Extract the (x, y) coordinate from the center of the cell holding the provided text.  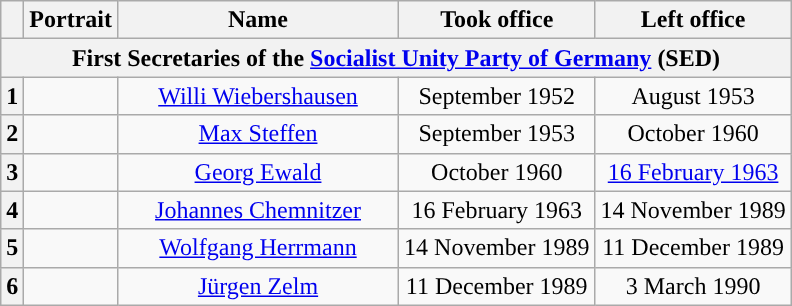
5 (12, 248)
3 (12, 172)
September 1952 (497, 96)
Georg Ewald (258, 172)
Jürgen Zelm (258, 286)
Name (258, 20)
Portrait (71, 20)
Wolfgang Herrmann (258, 248)
1 (12, 96)
Left office (693, 20)
6 (12, 286)
Max Steffen (258, 134)
August 1953 (693, 96)
Johannes Chemnitzer (258, 210)
September 1953 (497, 134)
4 (12, 210)
First Secretaries of the Socialist Unity Party of Germany (SED) (396, 58)
Took office (497, 20)
Willi Wiebershausen (258, 96)
2 (12, 134)
3 March 1990 (693, 286)
